Output the [X, Y] coordinate of the center of the cell containing the given text.  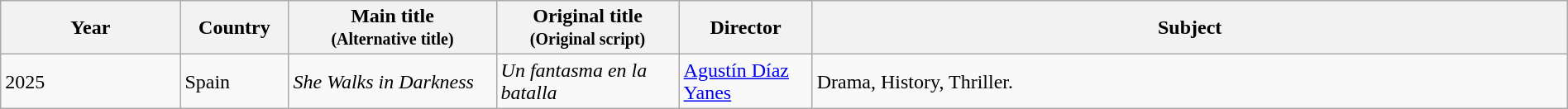
Agustín Díaz Yanes [746, 81]
Un fantasma en la batalla [587, 81]
She Walks in Darkness [392, 81]
Spain [235, 81]
Drama, History, Thriller. [1189, 81]
2025 [91, 81]
Country [235, 28]
Year [91, 28]
Director [746, 28]
Original title(Original script) [587, 28]
Main title(Alternative title) [392, 28]
Subject [1189, 28]
